Detect which cell encompasses the target text, then output its [x, y] center coordinate. 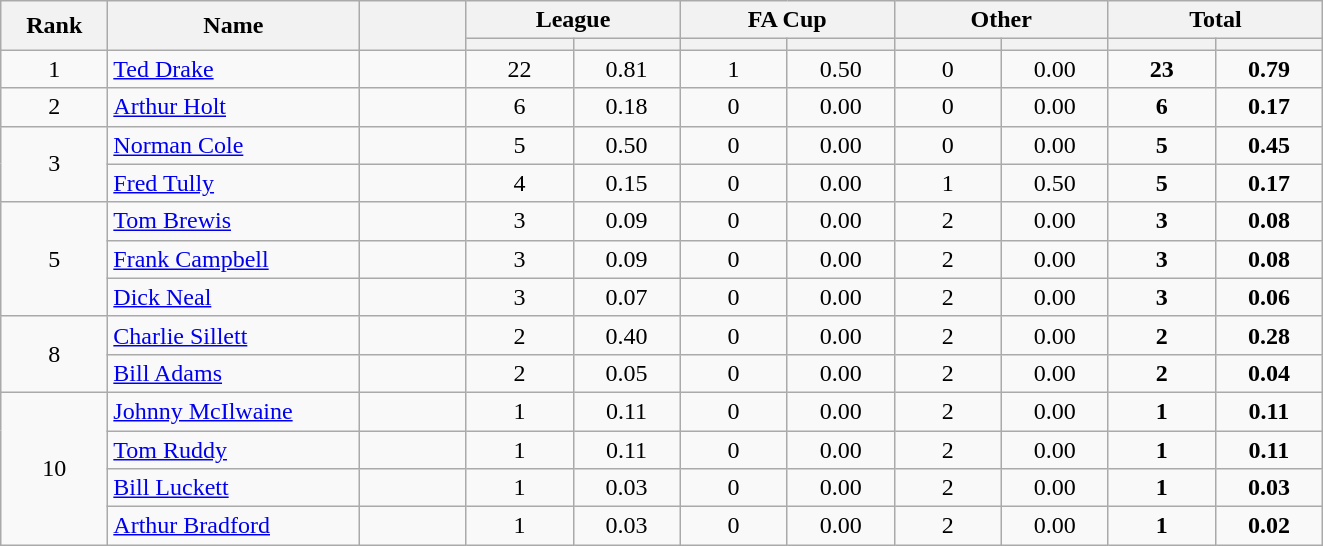
League [573, 20]
0.15 [626, 183]
Tom Ruddy [234, 449]
Total [1215, 20]
Tom Brewis [234, 221]
0.28 [1268, 335]
10 [54, 468]
Ted Drake [234, 69]
Arthur Holt [234, 107]
Frank Campbell [234, 259]
8 [54, 354]
0.40 [626, 335]
0.02 [1268, 526]
Charlie Sillett [234, 335]
0.04 [1268, 373]
Johnny McIlwaine [234, 411]
Bill Luckett [234, 488]
Dick Neal [234, 297]
0.81 [626, 69]
Arthur Bradford [234, 526]
23 [1162, 69]
22 [520, 69]
Other [1001, 20]
Rank [54, 26]
Bill Adams [234, 373]
0.07 [626, 297]
Name [234, 26]
0.06 [1268, 297]
0.79 [1268, 69]
Fred Tully [234, 183]
0.18 [626, 107]
0.45 [1268, 145]
0.05 [626, 373]
4 [520, 183]
Norman Cole [234, 145]
FA Cup [787, 20]
